Extract the (x, y) coordinate from the center of the cell holding the provided text.  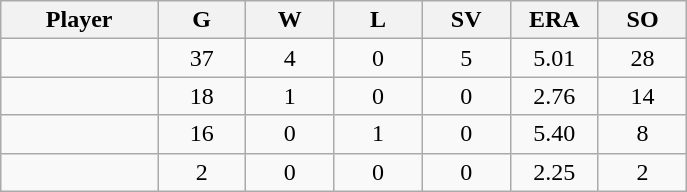
ERA (554, 20)
G (202, 20)
18 (202, 96)
5 (466, 58)
Player (80, 20)
W (290, 20)
4 (290, 58)
L (378, 20)
2.25 (554, 172)
37 (202, 58)
5.40 (554, 134)
SV (466, 20)
28 (642, 58)
16 (202, 134)
2.76 (554, 96)
8 (642, 134)
14 (642, 96)
5.01 (554, 58)
SO (642, 20)
